Pinpoint the cell where the given text exists, returning its (x, y) midpoint coordinate. 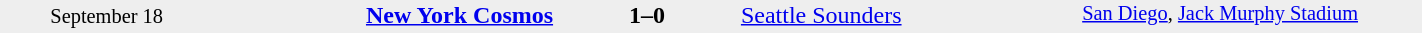
September 18 (106, 16)
1–0 (648, 15)
New York Cosmos (384, 15)
Seattle Sounders (910, 15)
San Diego, Jack Murphy Stadium (1252, 16)
